Return (X, Y) of the center of cell containing provided text 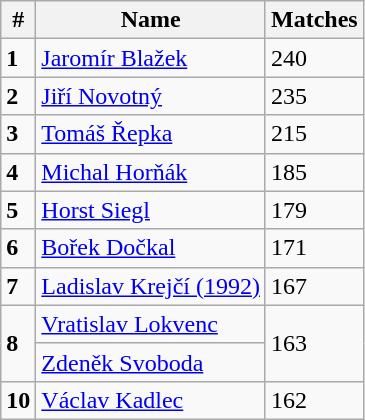
2 (18, 96)
235 (314, 96)
Vratislav Lokvenc (151, 324)
163 (314, 343)
240 (314, 58)
7 (18, 286)
Tomáš Řepka (151, 134)
Horst Siegl (151, 210)
Bořek Dočkal (151, 248)
167 (314, 286)
171 (314, 248)
4 (18, 172)
162 (314, 400)
185 (314, 172)
Ladislav Krejčí (1992) (151, 286)
10 (18, 400)
Zdeněk Svoboda (151, 362)
1 (18, 58)
179 (314, 210)
Václav Kadlec (151, 400)
8 (18, 343)
5 (18, 210)
Name (151, 20)
# (18, 20)
Michal Horňák (151, 172)
3 (18, 134)
215 (314, 134)
Jiří Novotný (151, 96)
Jaromír Blažek (151, 58)
6 (18, 248)
Matches (314, 20)
